Locate the cell with the specified text and output its [x, y] center coordinate. 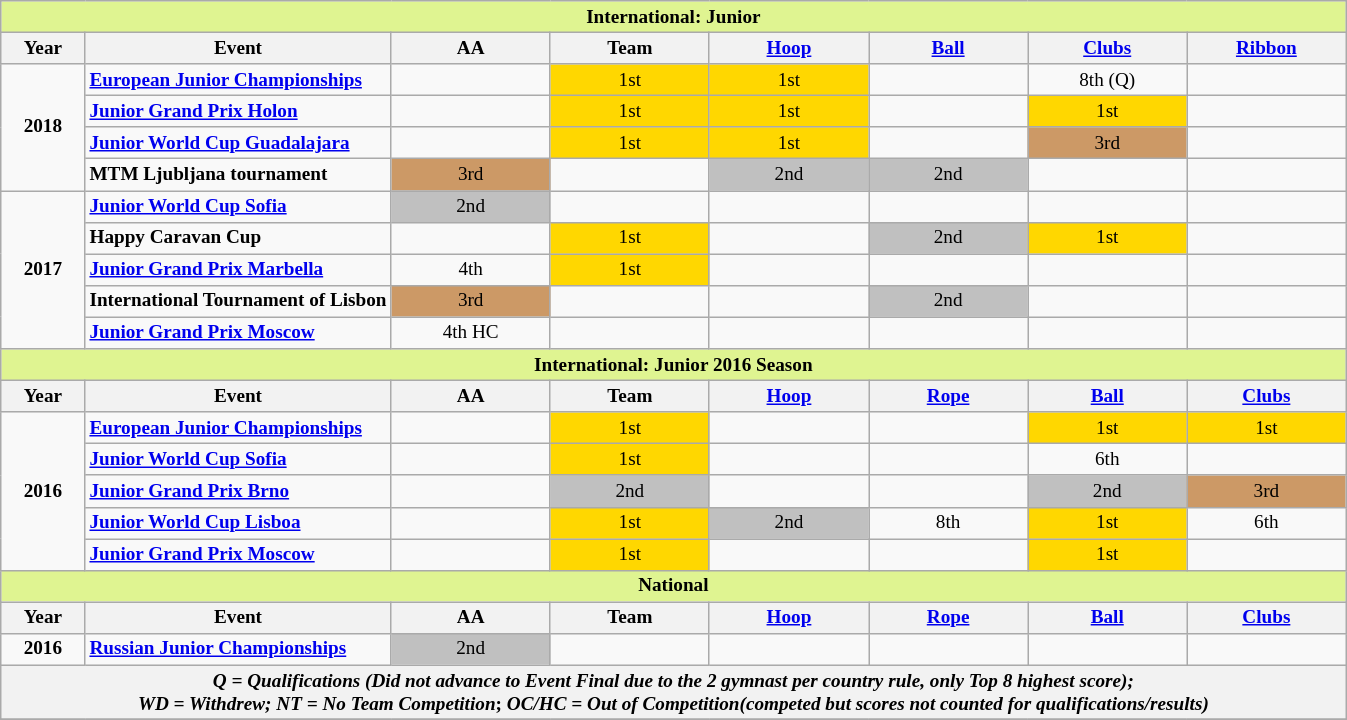
8th [948, 523]
8th (Q) [1108, 80]
Happy Caravan Cup [238, 238]
International Tournament of Lisbon [238, 301]
Ribbon [1266, 48]
2017 [43, 269]
MTM Ljubljana tournament [238, 175]
International: Junior 2016 Season [674, 365]
Russian Junior Championships [238, 649]
2018 [43, 128]
Junior World Cup Lisboa [238, 523]
Junior Grand Prix Holon [238, 111]
Junior World Cup Guadalajara [238, 143]
International: Junior [674, 17]
4th [470, 270]
4th HC [470, 333]
Junior Grand Prix Marbella [238, 270]
Junior Grand Prix Brno [238, 491]
National [674, 586]
